Identify which cell holds the provided text, then report its [X, Y] central coordinate. 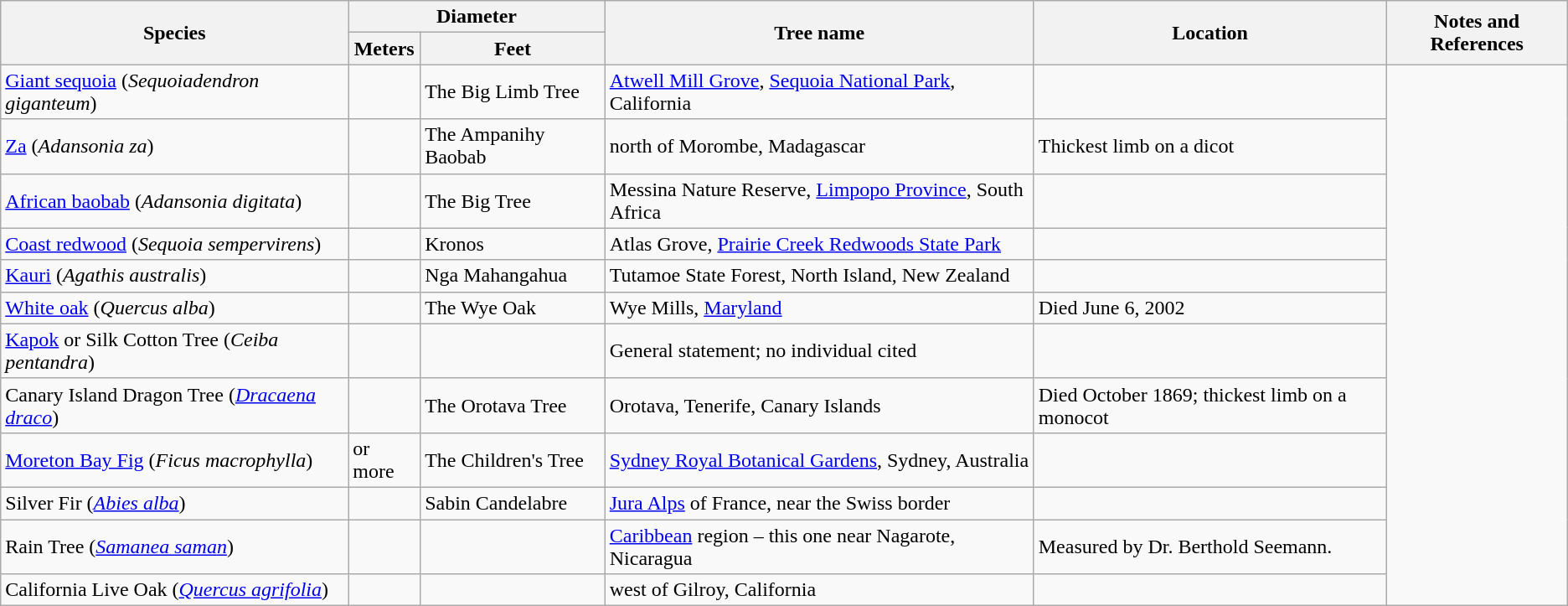
Species [174, 33]
Caribbean region – this one near Nagarote, Nicaragua [819, 546]
Kronos [513, 244]
African baobab (Adansonia digitata) [174, 201]
Wye Mills, Maryland [819, 308]
Za (Adansonia za) [174, 146]
Kapok or Silk Cotton Tree (Ceiba pentandra) [174, 350]
north of Morombe, Madagascar [819, 146]
Nga Mahangahua [513, 276]
Messina Nature Reserve, Limpopo Province, South Africa [819, 201]
California Live Oak (Quercus agrifolia) [174, 590]
Coast redwood (Sequoia sempervirens) [174, 244]
General statement; no individual cited [819, 350]
Sabin Candelabre [513, 503]
Feet [513, 49]
The Big Tree [513, 201]
Died October 1869; thickest limb on a monocot [1210, 406]
or more [384, 459]
Sydney Royal Botanical Gardens, Sydney, Australia [819, 459]
Meters [384, 49]
Location [1210, 33]
Diameter [477, 17]
Canary Island Dragon Tree (Dracaena draco) [174, 406]
Rain Tree (Samanea saman) [174, 546]
Orotava, Tenerife, Canary Islands [819, 406]
Tutamoe State Forest, North Island, New Zealand [819, 276]
Atwell Mill Grove, Sequoia National Park, California [819, 92]
Measured by Dr. Berthold Seemann. [1210, 546]
The Orotava Tree [513, 406]
White oak (Quercus alba) [174, 308]
The Ampanihy Baobab [513, 146]
west of Gilroy, California [819, 590]
Thickest limb on a dicot [1210, 146]
Notes and References [1477, 33]
The Big Limb Tree [513, 92]
Silver Fir (Abies alba) [174, 503]
The Wye Oak [513, 308]
The Children's Tree [513, 459]
Moreton Bay Fig (Ficus macrophylla) [174, 459]
Jura Alps of France, near the Swiss border [819, 503]
Tree name [819, 33]
Giant sequoia (Sequoiadendron giganteum) [174, 92]
Died June 6, 2002 [1210, 308]
Atlas Grove, Prairie Creek Redwoods State Park [819, 244]
Kauri (Agathis australis) [174, 276]
